Detect which cell encompasses the target text, then output its (x, y) center coordinate. 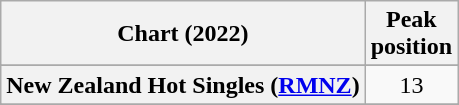
Chart (2022) (183, 34)
13 (411, 85)
Peakposition (411, 34)
New Zealand Hot Singles (RMNZ) (183, 85)
